Capture the cell that displays the provided text and extract its (x, y) central coordinate. 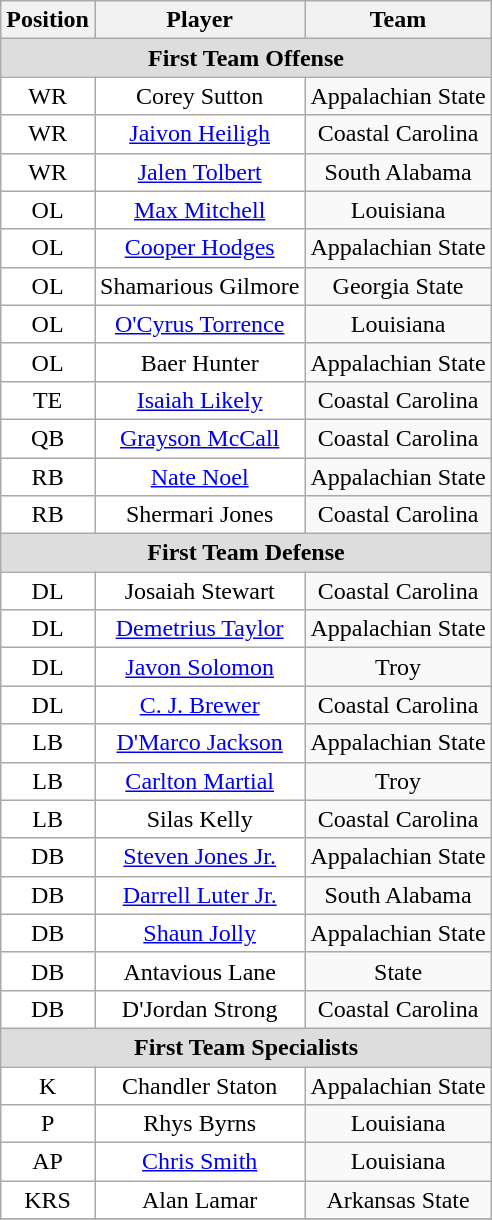
Georgia State (398, 286)
First Team Specialists (246, 1047)
Jalen Tolbert (199, 172)
Position (48, 20)
First Team Offense (246, 58)
Chris Smith (199, 1162)
Isaiah Likely (199, 400)
Javon Solomon (199, 667)
Carlton Martial (199, 781)
O'Cyrus Torrence (199, 324)
Silas Kelly (199, 819)
D'Jordan Strong (199, 1009)
Cooper Hodges (199, 248)
Demetrius Taylor (199, 629)
Arkansas State (398, 1200)
Rhys Byrns (199, 1124)
Team (398, 20)
Nate Noel (199, 477)
Player (199, 20)
Baer Hunter (199, 362)
QB (48, 438)
TE (48, 400)
Corey Sutton (199, 96)
State (398, 971)
K (48, 1085)
P (48, 1124)
Antavious Lane (199, 971)
Shaun Jolly (199, 933)
AP (48, 1162)
Max Mitchell (199, 210)
Chandler Staton (199, 1085)
Shermari Jones (199, 515)
Steven Jones Jr. (199, 857)
Darrell Luter Jr. (199, 895)
Josaiah Stewart (199, 591)
Jaivon Heiligh (199, 134)
Alan Lamar (199, 1200)
KRS (48, 1200)
First Team Defense (246, 553)
Shamarious Gilmore (199, 286)
D'Marco Jackson (199, 743)
Grayson McCall (199, 438)
C. J. Brewer (199, 705)
